Search for the cell housing the specified text and yield its [X, Y] center coordinate. 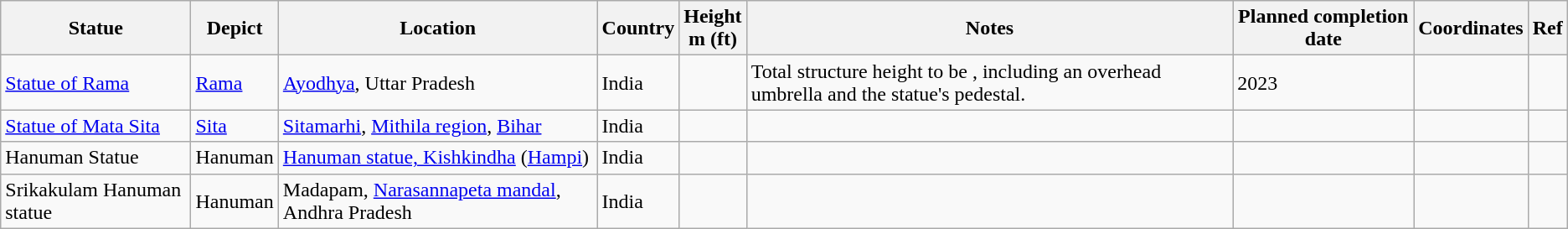
Statue of Rama [95, 82]
Hanuman Statue [95, 158]
Sitamarhi, Mithila region, Bihar [437, 126]
Heightm (ft) [713, 29]
Rama [235, 82]
Ref [1548, 29]
Sita [235, 126]
Madapam, Narasannapeta mandal, Andhra Pradesh [437, 201]
Statue [95, 29]
Statue of Mata Sita [95, 126]
Depict [235, 29]
2023 [1323, 82]
Srikakulam Hanuman statue [95, 201]
Ayodhya, Uttar Pradesh [437, 82]
Notes [990, 29]
Total structure height to be , including an overhead umbrella and the statue's pedestal. [990, 82]
Hanuman statue, Kishkindha (Hampi) [437, 158]
Planned completion date [1323, 29]
Location [437, 29]
Country [638, 29]
Coordinates [1471, 29]
